Find where the given text appears and provide that cell's center as (x, y) coordinate. 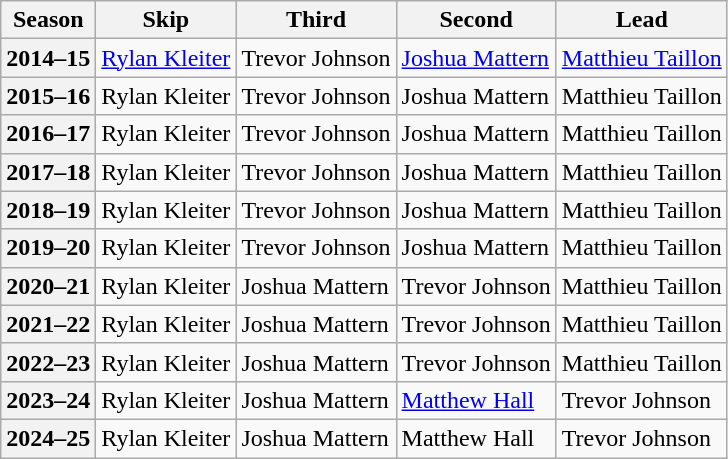
2017–18 (48, 172)
2016–17 (48, 134)
Second (476, 20)
Lead (642, 20)
2018–19 (48, 210)
2021–22 (48, 324)
Third (316, 20)
2019–20 (48, 248)
Season (48, 20)
Skip (166, 20)
2022–23 (48, 362)
2023–24 (48, 400)
2015–16 (48, 96)
2024–25 (48, 438)
2020–21 (48, 286)
2014–15 (48, 58)
